For the text-containing cell, return its midpoint in (x, y) coordinate format. 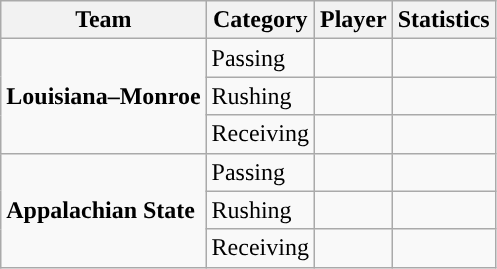
Louisiana–Monroe (104, 96)
Statistics (444, 20)
Team (104, 20)
Player (353, 20)
Category (260, 20)
Appalachian State (104, 210)
